Identify which cell holds the provided text, then report its (X, Y) central coordinate. 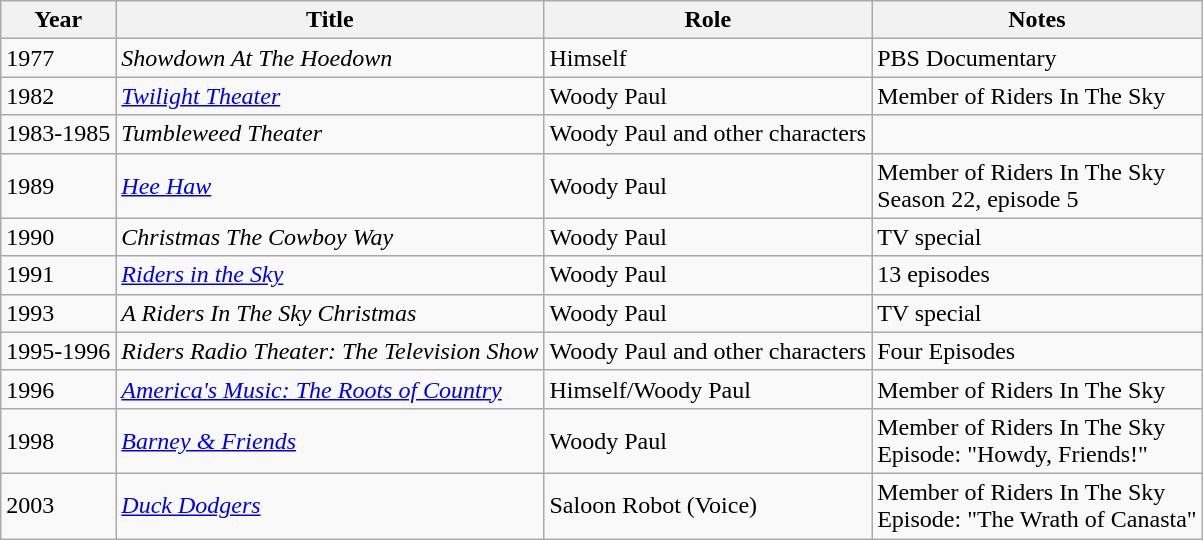
1995-1996 (58, 351)
Himself (708, 58)
Tumbleweed Theater (330, 134)
13 episodes (1037, 275)
Role (708, 20)
1991 (58, 275)
Twilight Theater (330, 96)
Four Episodes (1037, 351)
PBS Documentary (1037, 58)
Duck Dodgers (330, 506)
Saloon Robot (Voice) (708, 506)
America's Music: The Roots of Country (330, 389)
1983-1985 (58, 134)
1993 (58, 313)
1977 (58, 58)
Christmas The Cowboy Way (330, 237)
Member of Riders In The SkySeason 22, episode 5 (1037, 186)
Notes (1037, 20)
2003 (58, 506)
1982 (58, 96)
1990 (58, 237)
1996 (58, 389)
Riders Radio Theater: The Television Show (330, 351)
Barney & Friends (330, 440)
Member of Riders In The SkyEpisode: "The Wrath of Canasta" (1037, 506)
Himself/Woody Paul (708, 389)
Year (58, 20)
1998 (58, 440)
Hee Haw (330, 186)
Riders in the Sky (330, 275)
1989 (58, 186)
Showdown At The Hoedown (330, 58)
A Riders In The Sky Christmas (330, 313)
Title (330, 20)
Member of Riders In The SkyEpisode: "Howdy, Friends!" (1037, 440)
